Search for the cell housing the specified text and yield its (x, y) center coordinate. 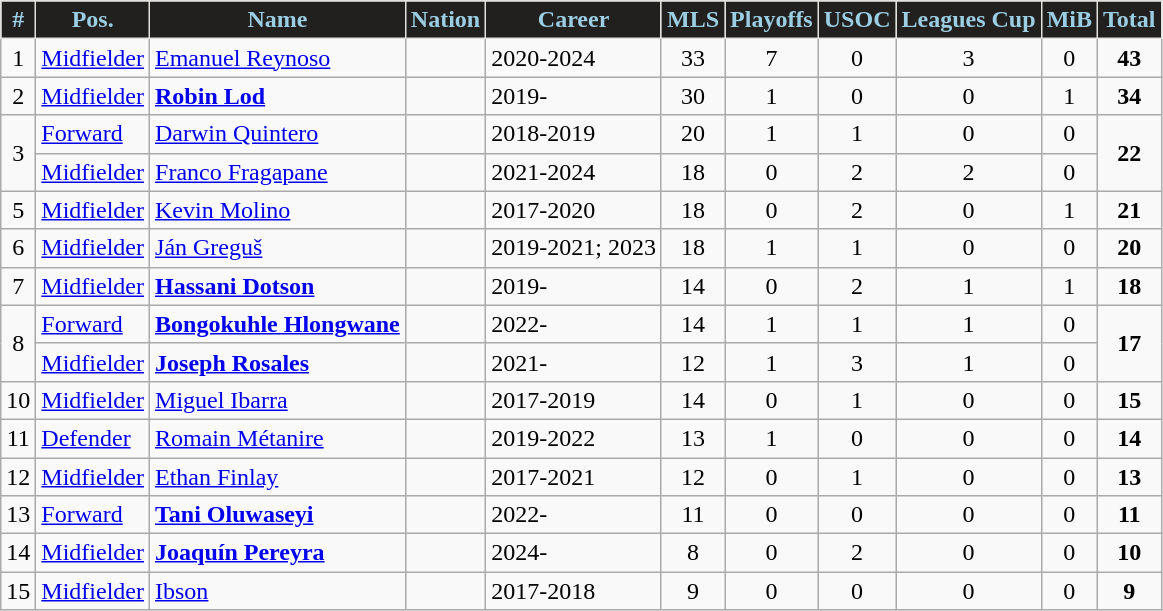
43 (1129, 58)
2021-2024 (574, 172)
Miguel Ibarra (278, 400)
Nation (445, 20)
34 (1129, 96)
30 (692, 96)
2019-2021; 2023 (574, 248)
MiB (1069, 20)
MLS (692, 20)
Ján Greguš (278, 248)
Darwin Quintero (278, 134)
2017-2020 (574, 210)
21 (1129, 210)
Leagues Cup (968, 20)
2021- (574, 362)
Kevin Molino (278, 210)
Joseph Rosales (278, 362)
Ethan Finlay (278, 477)
Playoffs (772, 20)
Tani Oluwaseyi (278, 515)
5 (18, 210)
2019-2022 (574, 438)
2017-2021 (574, 477)
17 (1129, 343)
Emanuel Reynoso (278, 58)
Hassani Dotson (278, 286)
2017-2018 (574, 591)
2017-2019 (574, 400)
22 (1129, 153)
2020-2024 (574, 58)
Defender (93, 438)
Career (574, 20)
2024- (574, 553)
2018-2019 (574, 134)
Ibson (278, 591)
Romain Métanire (278, 438)
Franco Fragapane (278, 172)
Robin Lod (278, 96)
6 (18, 248)
Bongokuhle Hlongwane (278, 324)
USOC (857, 20)
Name (278, 20)
Joaquín Pereyra (278, 553)
33 (692, 58)
# (18, 20)
Pos. (93, 20)
Total (1129, 20)
